Capture the cell that displays the provided text and extract its [X, Y] central coordinate. 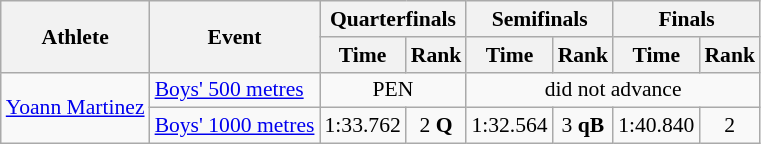
Yoann Martinez [76, 108]
Event [235, 36]
1:32.564 [509, 126]
Boys' 1000 metres [235, 126]
Athlete [76, 36]
PEN [394, 90]
Quarterfinals [394, 19]
2 [730, 126]
1:40.840 [656, 126]
Finals [686, 19]
Semifinals [540, 19]
Boys' 500 metres [235, 90]
1:33.762 [363, 126]
3 qB [584, 126]
2 Q [436, 126]
did not advance [613, 90]
